Output the (X, Y) coordinate of the center of the cell containing the given text.  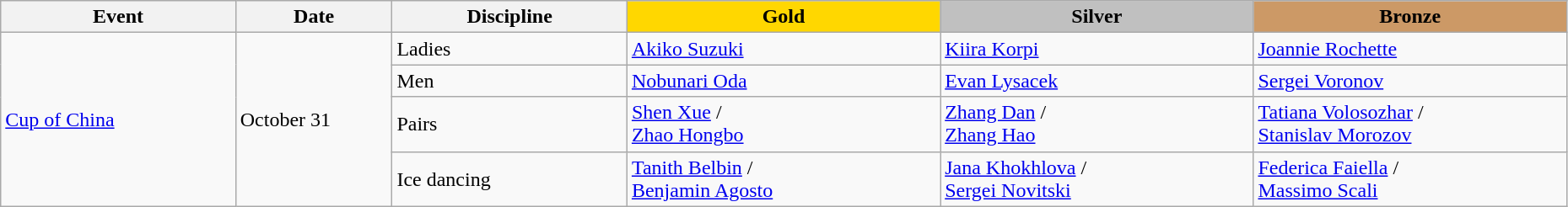
Tanith Belbin / Benjamin Agosto (783, 178)
Pairs (509, 125)
Sergei Voronov (1410, 81)
Kiira Korpi (1097, 49)
Gold (783, 17)
Tatiana Volosozhar / Stanislav Morozov (1410, 125)
Evan Lysacek (1097, 81)
Ladies (509, 49)
October 31 (314, 119)
Jana Khokhlova / Sergei Novitski (1097, 178)
Akiko Suzuki (783, 49)
Ice dancing (509, 178)
Discipline (509, 17)
Joannie Rochette (1410, 49)
Shen Xue / Zhao Hongbo (783, 125)
Bronze (1410, 17)
Cup of China (118, 119)
Men (509, 81)
Nobunari Oda (783, 81)
Zhang Dan / Zhang Hao (1097, 125)
Silver (1097, 17)
Event (118, 17)
Federica Faiella / Massimo Scali (1410, 178)
Date (314, 17)
